Return (x, y) of the center of cell containing provided text 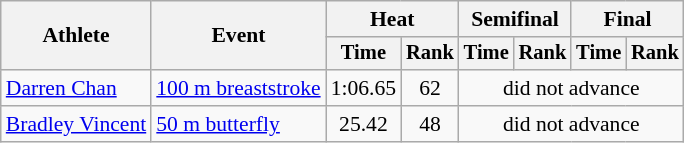
Darren Chan (76, 88)
Athlete (76, 36)
48 (430, 124)
1:06.65 (364, 88)
100 m breaststroke (238, 88)
Heat (392, 19)
Bradley Vincent (76, 124)
Event (238, 36)
Final (627, 19)
62 (430, 88)
25.42 (364, 124)
Semifinal (515, 19)
50 m butterfly (238, 124)
